Scan for the cell matching the given text and deliver its (x, y) coordinate at center. 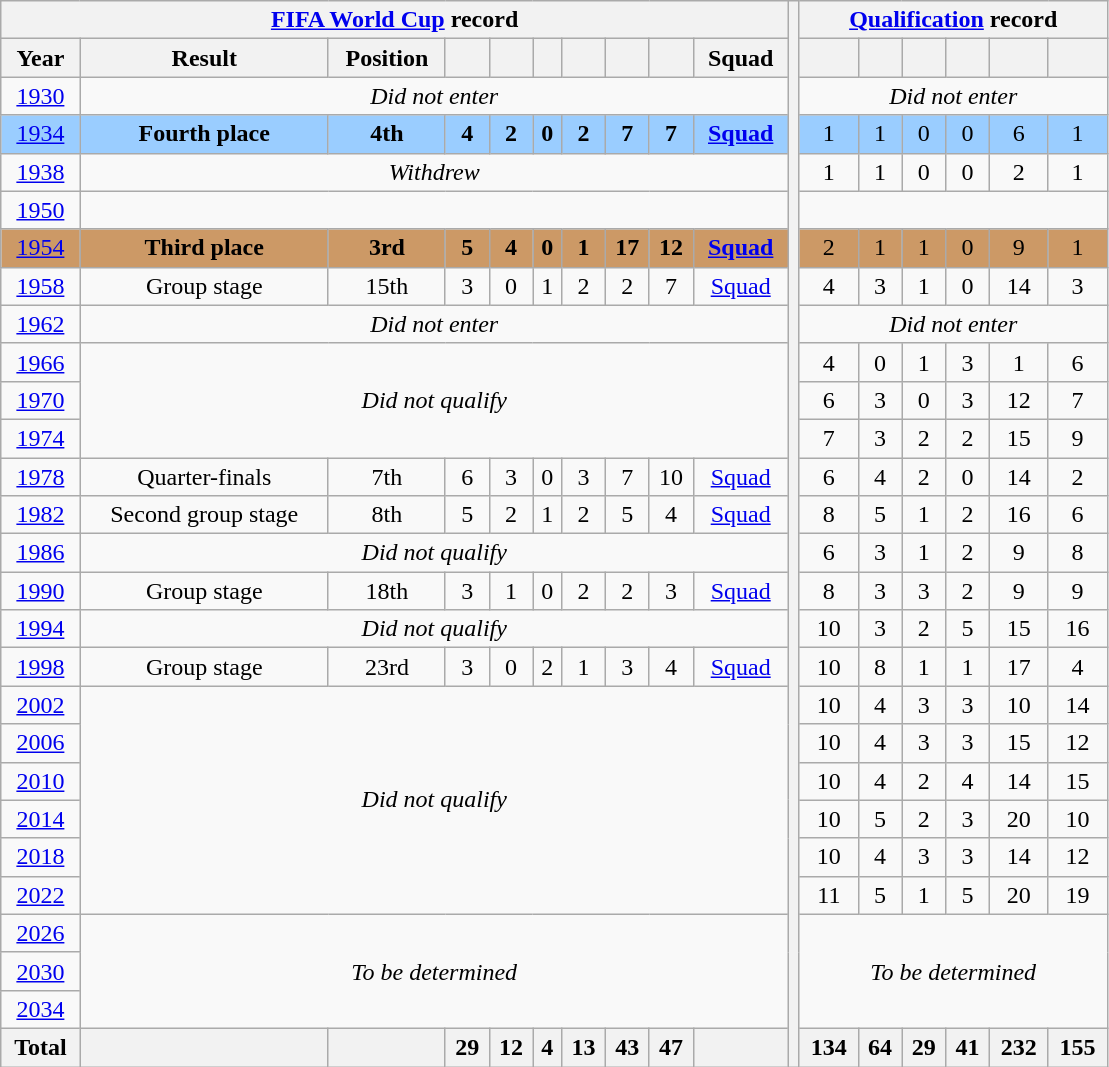
8th (386, 515)
47 (671, 1047)
2006 (40, 743)
43 (627, 1047)
1994 (40, 629)
4th (386, 134)
2018 (40, 857)
2030 (40, 971)
18th (386, 591)
64 (880, 1047)
Qualification record (953, 20)
155 (1078, 1047)
1982 (40, 515)
2034 (40, 1009)
Total (40, 1047)
1954 (40, 248)
13 (584, 1047)
Second group stage (204, 515)
Third place (204, 248)
1978 (40, 477)
23rd (386, 667)
1970 (40, 400)
1974 (40, 438)
Result (204, 58)
134 (828, 1047)
1998 (40, 667)
1990 (40, 591)
2022 (40, 895)
2026 (40, 933)
41 (968, 1047)
232 (1018, 1047)
3rd (386, 248)
7th (386, 477)
1938 (40, 172)
Fourth place (204, 134)
Position (386, 58)
1966 (40, 362)
11 (828, 895)
1934 (40, 134)
1962 (40, 324)
1930 (40, 96)
2002 (40, 705)
1958 (40, 286)
15th (386, 286)
1950 (40, 210)
2010 (40, 781)
2014 (40, 819)
19 (1078, 895)
FIFA World Cup record (395, 20)
Quarter-finals (204, 477)
Withdrew (434, 172)
1986 (40, 553)
Year (40, 58)
